Detect which cell encompasses the target text, then output its (x, y) center coordinate. 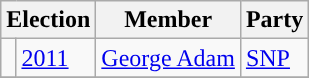
SNP (274, 58)
Party (274, 20)
George Adam (168, 58)
Member (168, 20)
Election (48, 20)
2011 (56, 58)
